Determine the [X, Y] coordinate at the center of the cell enclosing the given text.  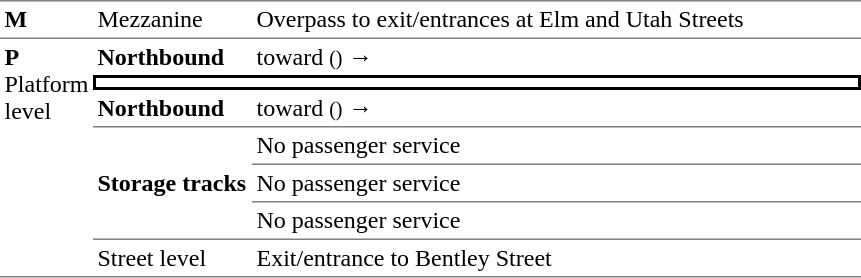
Mezzanine [172, 20]
Storage tracks [172, 184]
Exit/entrance to Bentley Street [556, 259]
Street level [172, 259]
PPlatform level [46, 158]
Overpass to exit/entrances at Elm and Utah Streets [556, 20]
M [46, 20]
